Output the (x, y) coordinate of the center of the cell containing the given text.  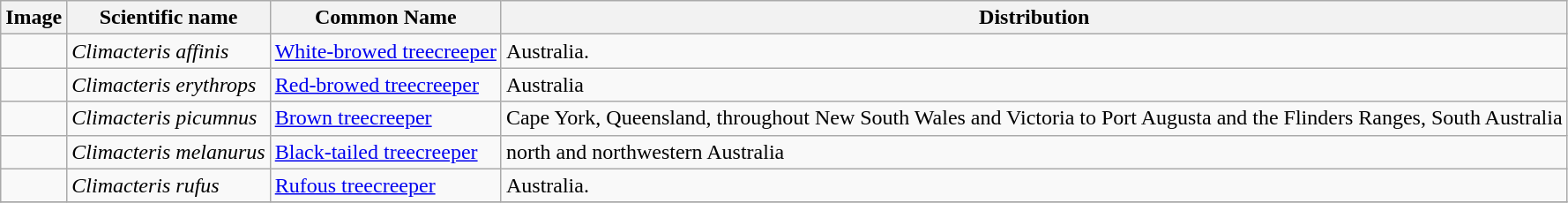
Brown treecreeper (385, 118)
Climacteris rufus (168, 185)
Red-browed treecreeper (385, 85)
Common Name (385, 18)
Climacteris affinis (168, 51)
Scientific name (168, 18)
Climacteris picumnus (168, 118)
Rufous treecreeper (385, 185)
Australia (1034, 85)
north and northwestern Australia (1034, 152)
Distribution (1034, 18)
White-browed treecreeper (385, 51)
Climacteris erythrops (168, 85)
Black-tailed treecreeper (385, 152)
Image (34, 18)
Cape York, Queensland, throughout New South Wales and Victoria to Port Augusta and the Flinders Ranges, South Australia (1034, 118)
Climacteris melanurus (168, 152)
